Identify which cell holds the provided text, then report its [X, Y] central coordinate. 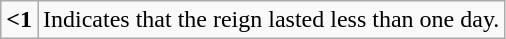
<1 [20, 20]
Indicates that the reign lasted less than one day. [272, 20]
